From the cell containing the given text, extract its center point as (x, y) coordinate. 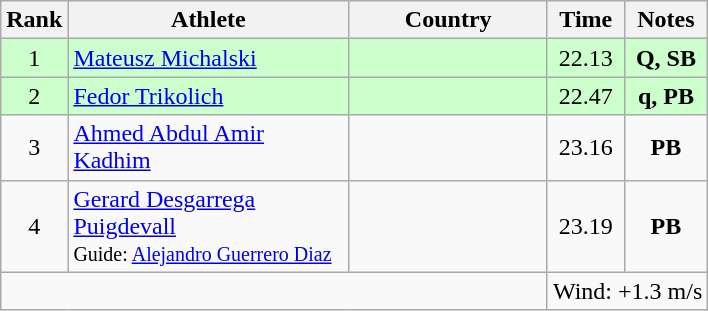
22.13 (586, 58)
q, PB (666, 96)
3 (34, 148)
Rank (34, 20)
Fedor Trikolich (208, 96)
2 (34, 96)
Gerard Desgarrega PuigdevallGuide: Alejandro Guerrero Diaz (208, 226)
Country (448, 20)
Mateusz Michalski (208, 58)
1 (34, 58)
Athlete (208, 20)
22.47 (586, 96)
23.19 (586, 226)
Wind: +1.3 m/s (627, 291)
23.16 (586, 148)
Ahmed Abdul Amir Kadhim (208, 148)
Notes (666, 20)
4 (34, 226)
Time (586, 20)
Q, SB (666, 58)
